For the text-containing cell, return its midpoint in [X, Y] coordinate format. 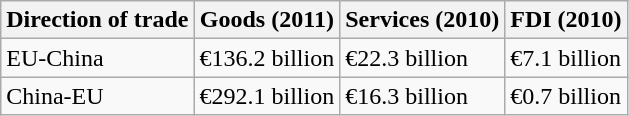
Direction of trade [98, 20]
€0.7 billion [566, 96]
€292.1 billion [267, 96]
€16.3 billion [422, 96]
FDI (2010) [566, 20]
China-EU [98, 96]
€22.3 billion [422, 58]
€136.2 billion [267, 58]
Services (2010) [422, 20]
Goods (2011) [267, 20]
EU-China [98, 58]
€7.1 billion [566, 58]
